Detect which cell encompasses the target text, then output its [x, y] center coordinate. 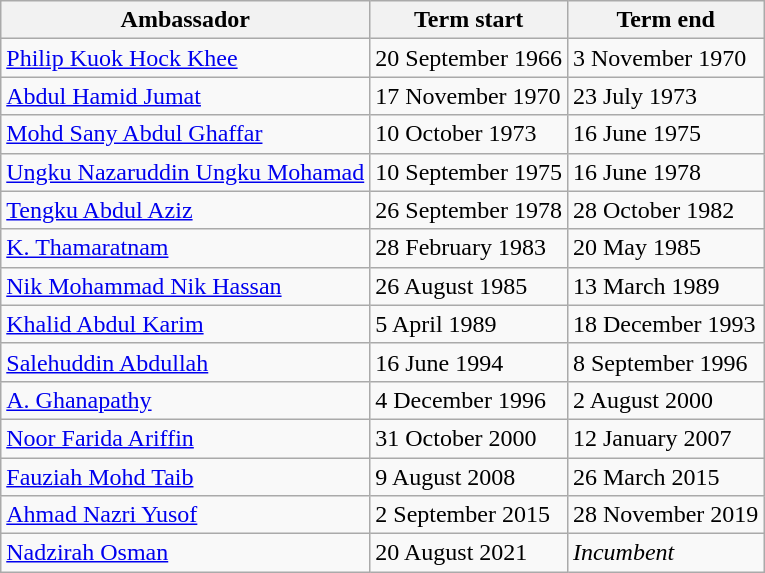
3 November 1970 [665, 58]
20 May 1985 [665, 248]
Noor Farida Ariffin [186, 438]
26 August 1985 [469, 286]
Ahmad Nazri Yusof [186, 515]
16 June 1994 [469, 362]
Ambassador [186, 20]
Term end [665, 20]
Term start [469, 20]
28 February 1983 [469, 248]
18 December 1993 [665, 324]
Mohd Sany Abdul Ghaffar [186, 134]
10 September 1975 [469, 172]
26 September 1978 [469, 210]
23 July 1973 [665, 96]
A. Ghanapathy [186, 400]
Salehuddin Abdullah [186, 362]
Tengku Abdul Aziz [186, 210]
4 December 1996 [469, 400]
28 November 2019 [665, 515]
28 October 1982 [665, 210]
13 March 1989 [665, 286]
2 August 2000 [665, 400]
Khalid Abdul Karim [186, 324]
10 October 1973 [469, 134]
Fauziah Mohd Taib [186, 477]
20 September 1966 [469, 58]
17 November 1970 [469, 96]
Ungku Nazaruddin Ungku Mohamad [186, 172]
16 June 1978 [665, 172]
26 March 2015 [665, 477]
5 April 1989 [469, 324]
Abdul Hamid Jumat [186, 96]
20 August 2021 [469, 553]
12 January 2007 [665, 438]
8 September 1996 [665, 362]
9 August 2008 [469, 477]
2 September 2015 [469, 515]
Nik Mohammad Nik Hassan [186, 286]
Philip Kuok Hock Khee [186, 58]
16 June 1975 [665, 134]
31 October 2000 [469, 438]
Nadzirah Osman [186, 553]
K. Thamaratnam [186, 248]
Incumbent [665, 553]
